Identify which cell holds the provided text, then report its (x, y) central coordinate. 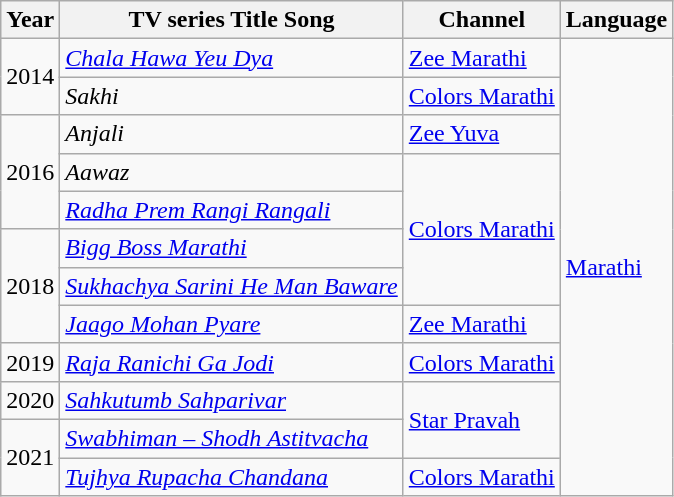
Chala Hawa Yeu Dya (232, 58)
2019 (30, 362)
Sakhi (232, 96)
Marathi (616, 268)
2014 (30, 77)
Radha Prem Rangi Rangali (232, 210)
Sukhachya Sarini He Man Baware (232, 286)
Language (616, 20)
Channel (482, 20)
Star Pravah (482, 419)
Zee Yuva (482, 134)
2018 (30, 286)
2021 (30, 457)
2016 (30, 172)
Raja Ranichi Ga Jodi (232, 362)
2020 (30, 400)
Tujhya Rupacha Chandana (232, 477)
Bigg Boss Marathi (232, 248)
TV series Title Song (232, 20)
Jaago Mohan Pyare (232, 324)
Year (30, 20)
Anjali (232, 134)
Swabhiman – Shodh Astitvacha (232, 438)
Sahkutumb Sahparivar (232, 400)
Aawaz (232, 172)
